From the cell containing the given text, extract its center point as (x, y) coordinate. 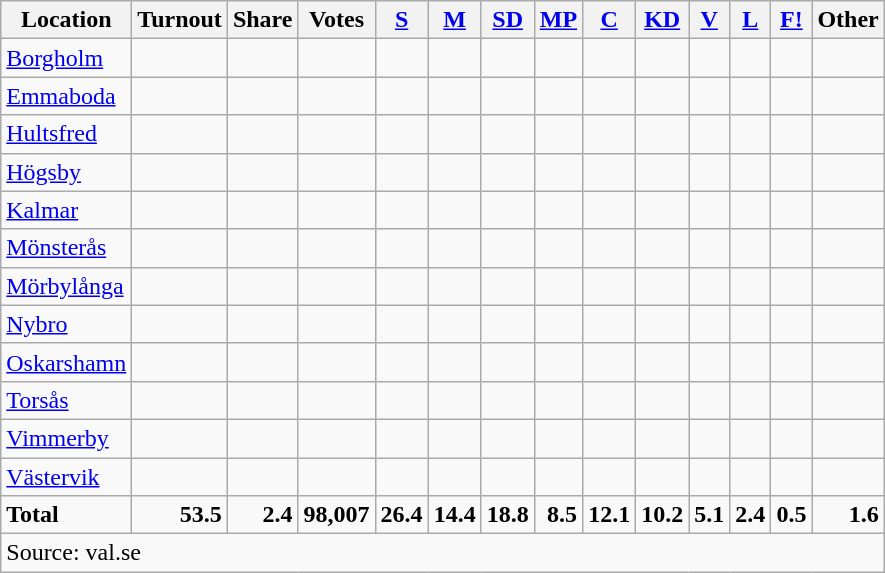
SD (508, 20)
0.5 (792, 515)
L (750, 20)
S (402, 20)
18.8 (508, 515)
10.2 (662, 515)
Nybro (66, 324)
Share (262, 20)
Mörbylånga (66, 286)
Votes (336, 20)
Location (66, 20)
KD (662, 20)
Torsås (66, 400)
12.1 (610, 515)
1.6 (848, 515)
8.5 (558, 515)
53.5 (180, 515)
Turnout (180, 20)
14.4 (454, 515)
Source: val.se (443, 553)
Högsby (66, 172)
MP (558, 20)
Emmaboda (66, 96)
Kalmar (66, 210)
M (454, 20)
Borgholm (66, 58)
Mönsterås (66, 248)
26.4 (402, 515)
98,007 (336, 515)
Oskarshamn (66, 362)
F! (792, 20)
5.1 (710, 515)
Hultsfred (66, 134)
Västervik (66, 477)
V (710, 20)
Vimmerby (66, 438)
Total (66, 515)
C (610, 20)
Other (848, 20)
